Capture the cell that displays the provided text and extract its (X, Y) central coordinate. 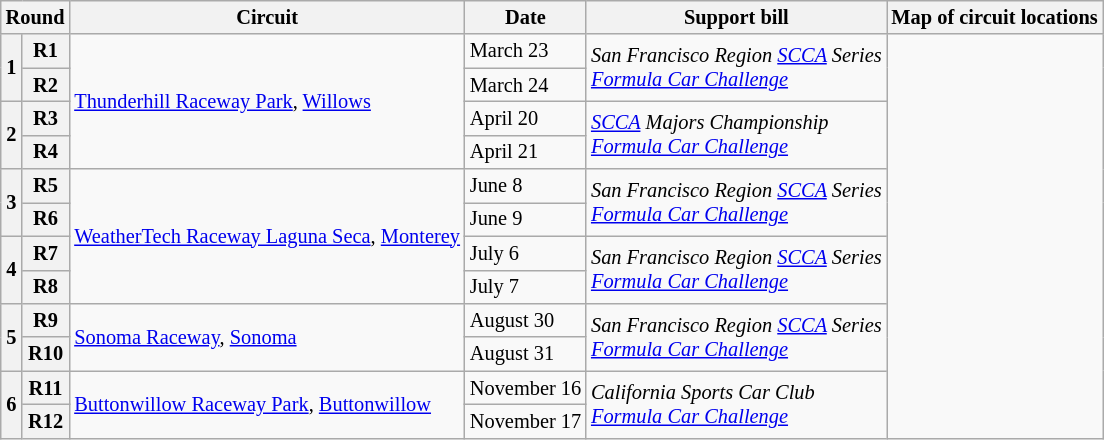
R10 (46, 354)
April 20 (526, 118)
R4 (46, 152)
R11 (46, 388)
California Sports Car ClubFormula Car Challenge (736, 404)
6 (12, 404)
August 31 (526, 354)
R12 (46, 421)
Date (526, 17)
July 6 (526, 253)
3 (12, 202)
5 (12, 336)
R3 (46, 118)
Sonoma Raceway, Sonoma (267, 336)
Thunderhill Raceway Park, Willows (267, 102)
June 9 (526, 219)
4 (12, 270)
November 16 (526, 388)
Map of circuit locations (995, 17)
March 24 (526, 85)
July 7 (526, 287)
R8 (46, 287)
R7 (46, 253)
R1 (46, 51)
Buttonwillow Raceway Park, Buttonwillow (267, 404)
WeatherTech Raceway Laguna Seca, Monterey (267, 236)
August 30 (526, 320)
Support bill (736, 17)
April 21 (526, 152)
1 (12, 68)
March 23 (526, 51)
R9 (46, 320)
R6 (46, 219)
SCCA Majors ChampionshipFormula Car Challenge (736, 134)
R5 (46, 186)
June 8 (526, 186)
Round (36, 17)
November 17 (526, 421)
R2 (46, 85)
2 (12, 134)
Circuit (267, 17)
